Identify which cell holds the provided text, then report its [X, Y] central coordinate. 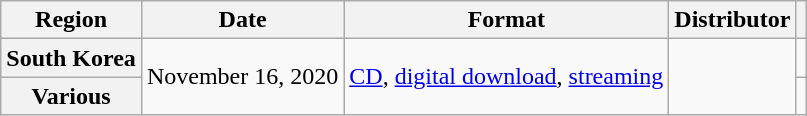
November 16, 2020 [242, 77]
Format [506, 20]
CD, digital download, streaming [506, 77]
South Korea [72, 58]
Various [72, 96]
Region [72, 20]
Distributor [732, 20]
Date [242, 20]
